Return [X, Y] of the center of cell containing provided text 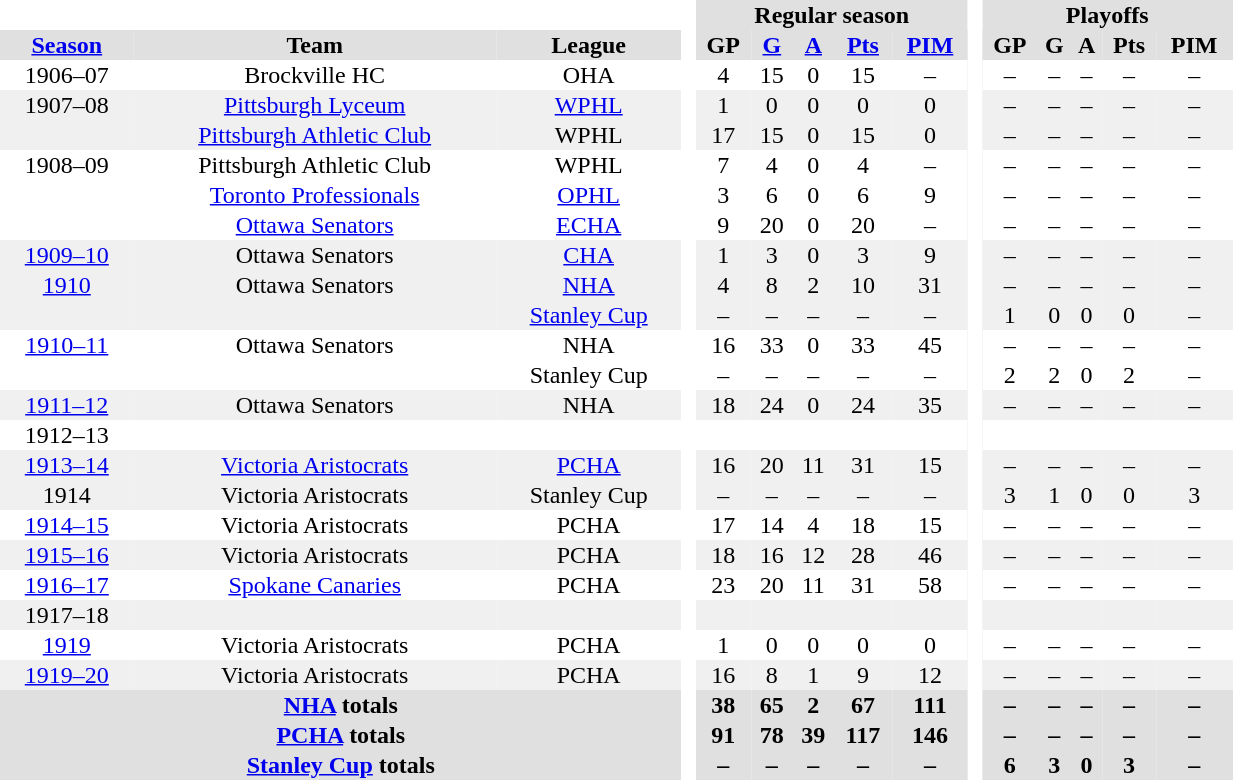
65 [772, 705]
14 [772, 525]
38 [723, 705]
Spokane Canaries [315, 585]
10 [863, 285]
OPHL [589, 195]
1910–11 [67, 345]
Toronto Professionals [315, 195]
1913–14 [67, 465]
Regular season [832, 15]
35 [930, 405]
23 [723, 585]
Stanley Cup totals [341, 765]
ECHA [589, 225]
OHA [589, 75]
CHA [589, 255]
91 [723, 735]
1919–20 [67, 675]
1910 [67, 285]
League [589, 45]
Brockville HC [315, 75]
1907–08 [67, 105]
146 [930, 735]
1909–10 [67, 255]
28 [863, 555]
Team [315, 45]
1908–09 [67, 165]
7 [723, 165]
1916–17 [67, 585]
Pittsburgh Lyceum [315, 105]
1911–12 [67, 405]
46 [930, 555]
111 [930, 705]
Season [67, 45]
Playoffs [1107, 15]
1914 [67, 495]
58 [930, 585]
1919 [67, 645]
1914–15 [67, 525]
39 [814, 735]
67 [863, 705]
NHA totals [341, 705]
1912–13 [67, 435]
45 [930, 345]
1906–07 [67, 75]
1917–18 [67, 615]
78 [772, 735]
1915–16 [67, 555]
PCHA totals [341, 735]
117 [863, 735]
